From the cell containing the given text, extract its center point as (X, Y) coordinate. 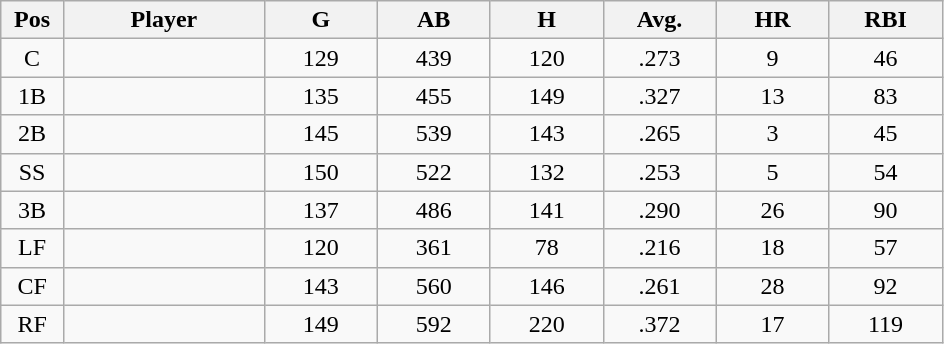
13 (772, 96)
3B (32, 210)
522 (434, 172)
57 (886, 248)
539 (434, 134)
RF (32, 324)
129 (320, 58)
145 (320, 134)
9 (772, 58)
17 (772, 324)
Player (164, 20)
1B (32, 96)
18 (772, 248)
54 (886, 172)
361 (434, 248)
146 (546, 286)
45 (886, 134)
G (320, 20)
AB (434, 20)
455 (434, 96)
Pos (32, 20)
.216 (660, 248)
C (32, 58)
.290 (660, 210)
H (546, 20)
.327 (660, 96)
137 (320, 210)
5 (772, 172)
CF (32, 286)
SS (32, 172)
3 (772, 134)
HR (772, 20)
28 (772, 286)
150 (320, 172)
78 (546, 248)
.253 (660, 172)
26 (772, 210)
90 (886, 210)
RBI (886, 20)
2B (32, 134)
83 (886, 96)
141 (546, 210)
560 (434, 286)
439 (434, 58)
.372 (660, 324)
Avg. (660, 20)
.273 (660, 58)
92 (886, 286)
220 (546, 324)
592 (434, 324)
.265 (660, 134)
135 (320, 96)
LF (32, 248)
.261 (660, 286)
46 (886, 58)
486 (434, 210)
132 (546, 172)
119 (886, 324)
